Pinpoint the cell where the given text exists, returning its [x, y] midpoint coordinate. 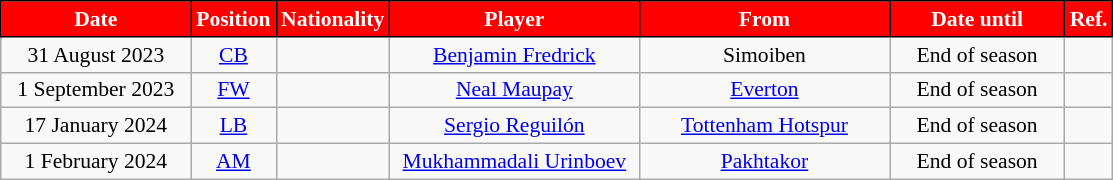
AM [234, 162]
Player [514, 19]
From [764, 19]
Tottenham Hotspur [764, 126]
Neal Maupay [514, 90]
Everton [764, 90]
Simoiben [764, 55]
Date until [978, 19]
17 January 2024 [96, 126]
Benjamin Fredrick [514, 55]
Nationality [332, 19]
Mukhammadali Urinboev [514, 162]
LB [234, 126]
Position [234, 19]
1 September 2023 [96, 90]
Pakhtakor [764, 162]
CB [234, 55]
31 August 2023 [96, 55]
1 February 2024 [96, 162]
Ref. [1089, 19]
Sergio Reguilón [514, 126]
Date [96, 19]
FW [234, 90]
